Determine the (X, Y) coordinate at the center of the cell enclosing the given text.  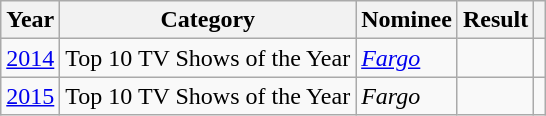
2014 (30, 58)
Result (495, 20)
Nominee (407, 20)
2015 (30, 96)
Year (30, 20)
Category (208, 20)
